Search for the cell housing the specified text and yield its (x, y) center coordinate. 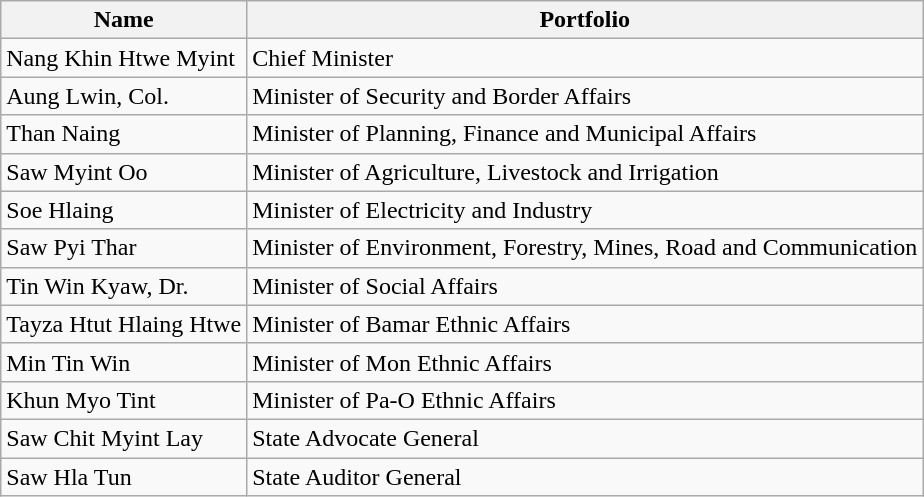
Minister of Environment, Forestry, Mines, Road and Communication (585, 248)
Minister of Security and Border Affairs (585, 96)
Saw Pyi Thar (124, 248)
Nang Khin Htwe Myint (124, 58)
Minister of Social Affairs (585, 286)
Min Tin Win (124, 362)
State Advocate General (585, 438)
Khun Myo Tint (124, 400)
State Auditor General (585, 477)
Minister of Mon Ethnic Affairs (585, 362)
Tin Win Kyaw, Dr. (124, 286)
Name (124, 20)
Portfolio (585, 20)
Aung Lwin, Col. (124, 96)
Chief Minister (585, 58)
Saw Myint Oo (124, 172)
Minister of Bamar Ethnic Affairs (585, 324)
Minister of Pa-O Ethnic Affairs (585, 400)
Minister of Electricity and Industry (585, 210)
Saw Hla Tun (124, 477)
Than Naing (124, 134)
Soe Hlaing (124, 210)
Minister of Planning, Finance and Municipal Affairs (585, 134)
Tayza Htut Hlaing Htwe (124, 324)
Saw Chit Myint Lay (124, 438)
Minister of Agriculture, Livestock and Irrigation (585, 172)
